Determine the [x, y] coordinate at the center of the cell enclosing the given text.  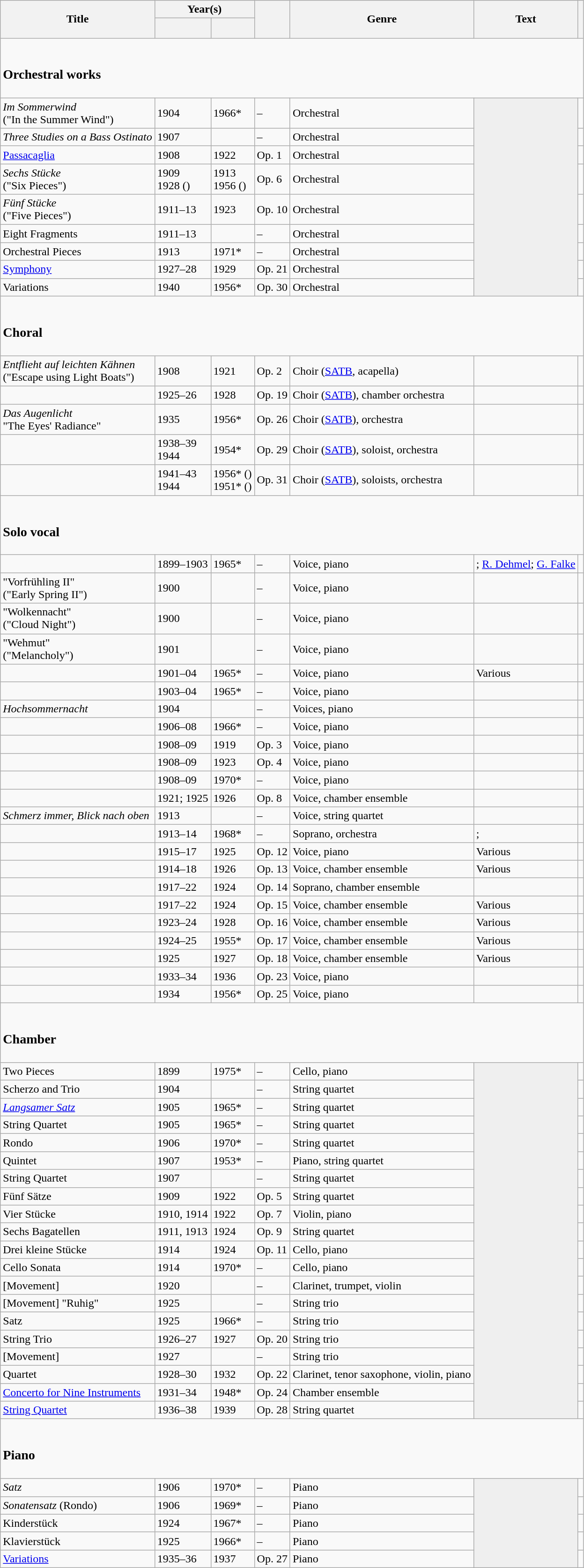
Quintet [78, 1161]
Op. 16 [272, 923]
1937 [232, 1559]
Op. 17 [272, 940]
[Movement] "Ruhig" [78, 1303]
Langsamer Satz [78, 1107]
1899 [183, 1072]
1913–14 [183, 834]
Solo vocal [292, 525]
"Vorfrühling II"("Early Spring II") [78, 588]
Op. 24 [272, 1392]
Op. 4 [272, 762]
Op. 13 [272, 869]
1971* [232, 251]
"Wehmut"("Melancholy") [78, 649]
Choir (SATB), soloists, orchestra [382, 481]
; R. Dehmel; G. Falke [525, 564]
Op. 27 [272, 1559]
Op. 18 [272, 958]
1909 [183, 1196]
Three Studies on a Bass Ostinato [78, 137]
Soprano, orchestra [382, 834]
Op. 12 [272, 851]
Sechs Bagatellen [78, 1232]
1903–04 [183, 691]
Title [78, 20]
1914–18 [183, 869]
Op. 22 [272, 1375]
Op. 19 [272, 395]
Clarinet, trumpet, violin [382, 1285]
Sonatensatz (Rondo) [78, 1505]
1925–26 [183, 395]
Op. 10 [272, 210]
1923–24 [183, 923]
Hochsommernacht [78, 709]
19091928 () [183, 179]
Op. 1 [272, 155]
1932 [232, 1375]
1901–04 [183, 673]
1899–1903 [183, 564]
1926–27 [183, 1339]
Das Augenlicht"The Eyes' Radiance" [78, 419]
1919 [232, 744]
1955* [232, 940]
Op. 11 [272, 1250]
1969* [232, 1505]
1921 [232, 371]
Chamber [292, 1032]
Op. 31 [272, 481]
Op. 6 [272, 179]
String Trio [78, 1339]
Symphony [78, 269]
Op. 29 [272, 450]
Year(s) [204, 9]
Im Sommerwind("In the Summer Wind") [78, 113]
1936 [232, 976]
Cello Sonata [78, 1267]
1915–17 [183, 851]
Violin, piano [382, 1214]
Op. 23 [272, 976]
Genre [382, 20]
1940 [183, 287]
1967* [232, 1523]
1928–30 [183, 1375]
1936–38 [183, 1410]
Vier Stücke [78, 1214]
1953* [232, 1161]
1939 [232, 1410]
Passacaglia [78, 155]
1924–25 [183, 940]
1906–08 [183, 726]
1935–36 [183, 1559]
Scherzo and Trio [78, 1089]
Fünf Sätze [78, 1196]
1956* ()1951* () [232, 481]
Sechs Stücke("Six Pieces") [78, 179]
Op. 21 [272, 269]
Choir (SATB), chamber orchestra [382, 395]
; [525, 834]
Op. 3 [272, 744]
Entflieht auf leichten Kähnen("Escape using Light Boats") [78, 371]
Eight Fragments [78, 234]
1933–34 [183, 976]
Orchestral Pieces [78, 251]
Op. 8 [272, 798]
Soprano, chamber ensemble [382, 887]
1935 [183, 419]
1938–39 1944 [183, 450]
Kinderstück [78, 1523]
Chamber ensemble [382, 1392]
Quartet [78, 1375]
Op. 2 [272, 371]
1968* [232, 834]
Two Pieces [78, 1072]
1921; 1925 [183, 798]
Choir (SATB), orchestra [382, 419]
1927–28 [183, 269]
Choral [292, 326]
1948* [232, 1392]
"Wolkennacht"("Cloud Night") [78, 618]
Op. 14 [272, 887]
Fünf Stücke("Five Pieces") [78, 210]
Klavierstück [78, 1541]
Piano, string quartet [382, 1161]
Op. 30 [272, 287]
Op. 5 [272, 1196]
Op. 9 [272, 1232]
1920 [183, 1285]
1931–34 [183, 1392]
Drei kleine Stücke [78, 1250]
Op. 20 [272, 1339]
1911, 1913 [183, 1232]
Choir (SATB, acapella) [382, 371]
1910, 1914 [183, 1214]
Orchestral works [292, 67]
1934 [183, 994]
1954* [232, 450]
Voices, piano [382, 709]
Choir (SATB), soloist, orchestra [382, 450]
Clarinet, tenor saxophone, violin, piano [382, 1375]
Text [525, 20]
Op. 25 [272, 994]
Schmerz immer, Blick nach oben [78, 816]
Op. 7 [272, 1214]
Op. 28 [272, 1410]
Rondo [78, 1143]
Op. 15 [272, 905]
Op. 26 [272, 419]
1901 [183, 649]
Concerto for Nine Instruments [78, 1392]
1941–43 1944 [183, 481]
1929 [232, 269]
1975* [232, 1072]
Voice, string quartet [382, 816]
19131956 () [232, 179]
